For the text-containing cell, return its midpoint in [x, y] coordinate format. 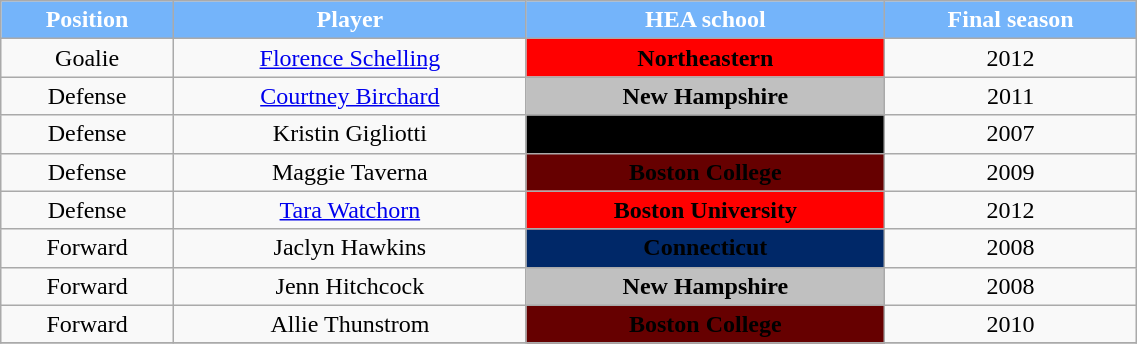
Player [350, 20]
Jenn Hitchcock [350, 286]
Tara Watchorn [350, 210]
Position [88, 20]
Boston University [705, 210]
Goalie [88, 58]
Courtney Birchard [350, 96]
2009 [1010, 172]
Final season [1010, 20]
Kristin Gigliotti [350, 134]
Northeastern [705, 58]
Jaclyn Hawkins [350, 248]
2007 [1010, 134]
Connecticut [705, 248]
Florence Schelling [350, 58]
2010 [1010, 324]
HEA school [705, 20]
Maggie Taverna [350, 172]
2011 [1010, 96]
Providence [705, 134]
Allie Thunstrom [350, 324]
